Return (X, Y) of the center of cell containing provided text 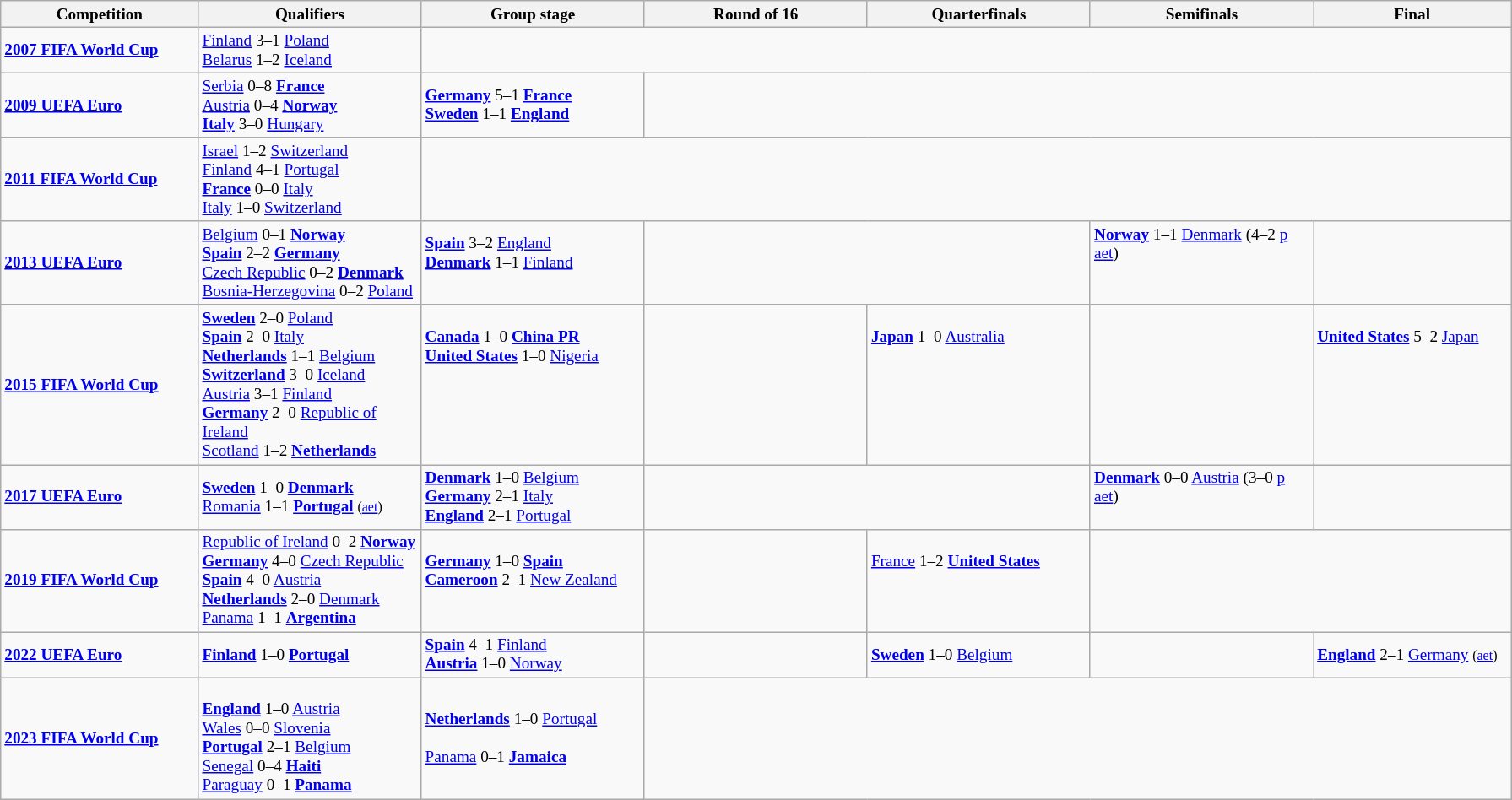
2023 FIFA World Cup (100, 738)
2011 FIFA World Cup (100, 179)
Denmark 1–0 Belgium Germany 2–1 Italy England 2–1 Portugal (533, 496)
Round of 16 (756, 14)
Israel 1–2 Switzerland Finland 4–1 Portugal France 0–0 Italy Italy 1–0 Switzerland (310, 179)
Netherlands 1–0 Portugal Panama 0–1 Jamaica (533, 738)
Quarterfinals (978, 14)
2015 FIFA World Cup (100, 385)
2019 FIFA World Cup (100, 581)
2009 UEFA Euro (100, 105)
Group stage (533, 14)
Spain 4–1 Finland Austria 1–0 Norway (533, 655)
Final (1412, 14)
Germany 1–0 Spain Cameroon 2–1 New Zealand (533, 581)
2007 FIFA World Cup (100, 50)
Finland 3–1 Poland Belarus 1–2 Iceland (310, 50)
Japan 1–0 Australia (978, 385)
United States 5–2 Japan (1412, 385)
Canada 1–0 China PR United States 1–0 Nigeria (533, 385)
2022 UEFA Euro (100, 655)
Norway 1–1 Denmark (4–2 p aet) (1201, 263)
Germany 5–1 France Sweden 1–1 England (533, 105)
Qualifiers (310, 14)
France 1–2 United States (978, 581)
England 1–0 Austria Wales 0–0 Slovenia Portugal 2–1 Belgium Senegal 0–4 Haiti Paraguay 0–1 Panama (310, 738)
Finland 1–0 Portugal (310, 655)
Semifinals (1201, 14)
Serbia 0–8 France Austria 0–4 Norway Italy 3–0 Hungary (310, 105)
Belgium 0–1 Norway Spain 2–2 Germany Czech Republic 0–2 Denmark Bosnia-Herzegovina 0–2 Poland (310, 263)
Competition (100, 14)
Spain 3–2 England Denmark 1–1 Finland (533, 263)
Sweden 1–0 Denmark Romania 1–1 Portugal (aet) (310, 496)
Republic of Ireland 0–2 Norway Germany 4–0 Czech Republic Spain 4–0 Austria Netherlands 2–0 Denmark Panama 1–1 Argentina (310, 581)
2017 UEFA Euro (100, 496)
Sweden 1–0 Belgium (978, 655)
2013 UEFA Euro (100, 263)
England 2–1 Germany (aet) (1412, 655)
Denmark 0–0 Austria (3–0 p aet) (1201, 496)
